Scan for the cell matching the given text and deliver its [X, Y] coordinate at center. 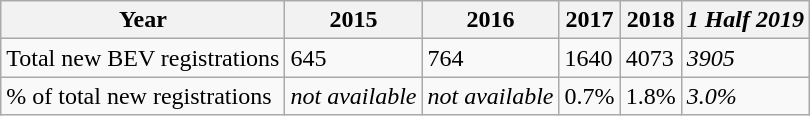
Year [143, 20]
1.8% [650, 96]
645 [354, 58]
3905 [745, 58]
1 Half 2019 [745, 20]
4073 [650, 58]
% of total new registrations [143, 96]
2018 [650, 20]
1640 [590, 58]
764 [490, 58]
2016 [490, 20]
0.7% [590, 96]
2017 [590, 20]
2015 [354, 20]
3.0% [745, 96]
Total new BEV registrations [143, 58]
